Provide the (x, y) coordinate of the cell's center where the given text is located.  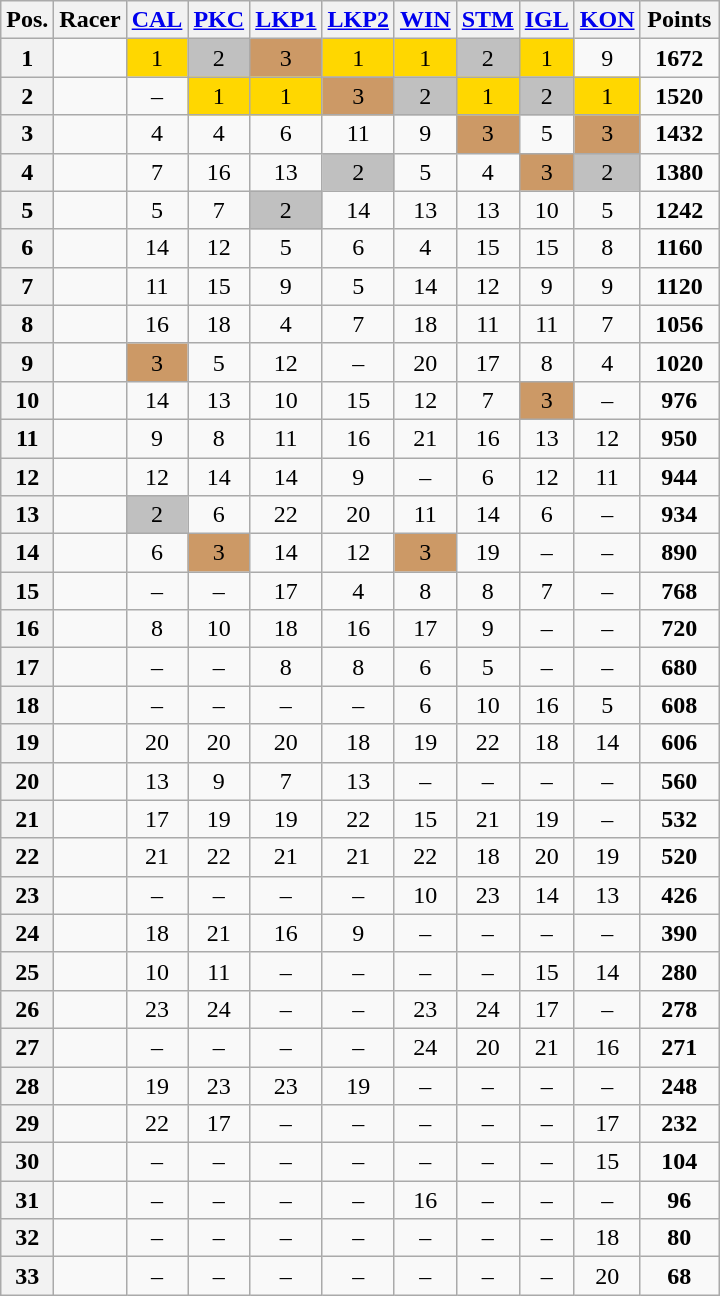
248 (680, 1085)
976 (680, 400)
PKC (219, 20)
Pos. (28, 20)
520 (680, 857)
30 (28, 1162)
28 (28, 1085)
29 (28, 1124)
KON (607, 20)
271 (680, 1047)
80 (680, 1238)
1672 (680, 58)
33 (28, 1276)
680 (680, 667)
25 (28, 971)
944 (680, 477)
1380 (680, 172)
1242 (680, 210)
606 (680, 743)
LKP1 (286, 20)
426 (680, 895)
26 (28, 1009)
1432 (680, 134)
104 (680, 1162)
IGL (546, 20)
1520 (680, 96)
768 (680, 591)
280 (680, 971)
950 (680, 438)
390 (680, 933)
720 (680, 629)
532 (680, 819)
232 (680, 1124)
Points (680, 20)
CAL (157, 20)
Racer (90, 20)
1056 (680, 324)
934 (680, 515)
1120 (680, 286)
31 (28, 1200)
68 (680, 1276)
1160 (680, 248)
278 (680, 1009)
WIN (425, 20)
96 (680, 1200)
1020 (680, 362)
STM (488, 20)
LKP2 (358, 20)
27 (28, 1047)
608 (680, 705)
890 (680, 553)
560 (680, 781)
32 (28, 1238)
